Pinpoint the cell where the given text exists, returning its (X, Y) midpoint coordinate. 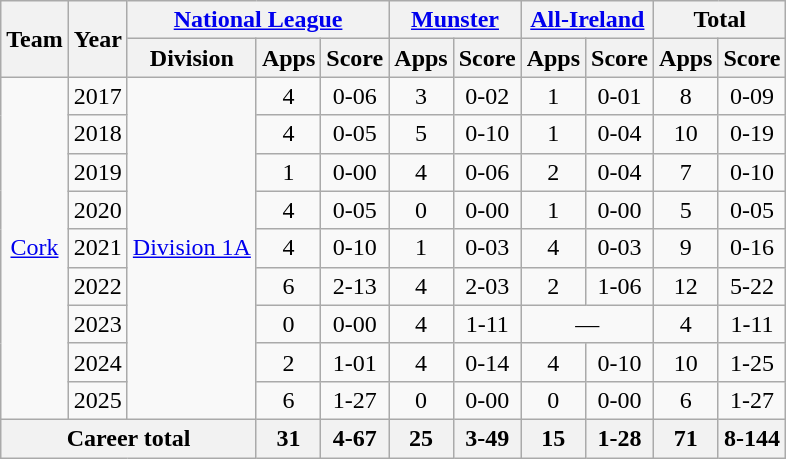
0-14 (487, 362)
2023 (98, 324)
8 (686, 96)
9 (686, 248)
Total (720, 20)
0-02 (487, 96)
0-19 (752, 134)
1-06 (620, 286)
2024 (98, 362)
Team (35, 39)
0-09 (752, 96)
Career total (129, 438)
25 (421, 438)
2-03 (487, 286)
5-22 (752, 286)
71 (686, 438)
Year (98, 39)
2019 (98, 172)
1-28 (620, 438)
2020 (98, 210)
3 (421, 96)
2018 (98, 134)
31 (288, 438)
2017 (98, 96)
Division 1A (192, 248)
All-Ireland (587, 20)
Division (192, 58)
0-16 (752, 248)
1-01 (355, 362)
2025 (98, 400)
Cork (35, 248)
15 (553, 438)
12 (686, 286)
4-67 (355, 438)
7 (686, 172)
Munster (455, 20)
8-144 (752, 438)
2-13 (355, 286)
2021 (98, 248)
— (587, 324)
1-25 (752, 362)
National League (258, 20)
3-49 (487, 438)
2022 (98, 286)
0-01 (620, 96)
